Detect which cell encompasses the target text, then output its [x, y] center coordinate. 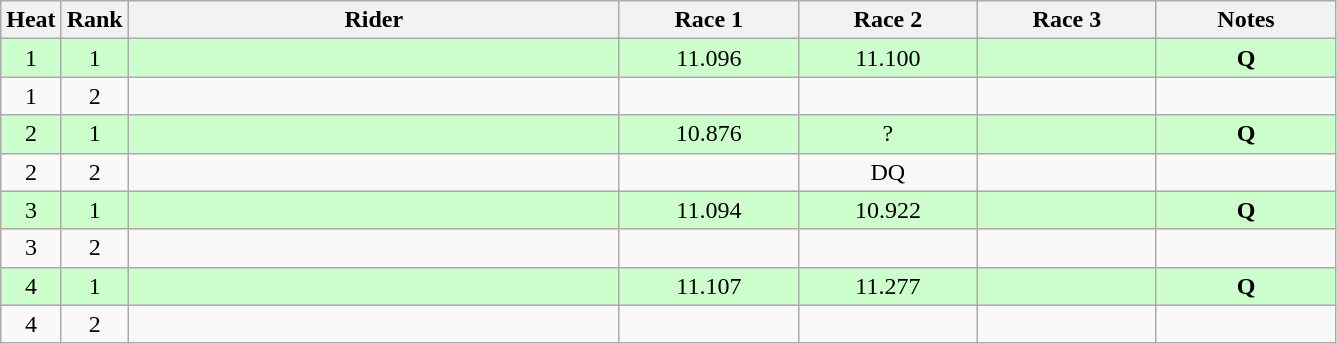
10.876 [708, 134]
11.277 [888, 286]
11.094 [708, 210]
Rank [94, 20]
11.107 [708, 286]
Rider [374, 20]
Race 2 [888, 20]
10.922 [888, 210]
Notes [1246, 20]
11.100 [888, 58]
? [888, 134]
Heat [31, 20]
11.096 [708, 58]
DQ [888, 172]
Race 3 [1066, 20]
Race 1 [708, 20]
